Determine the (X, Y) coordinate at the center of the cell enclosing the given text.  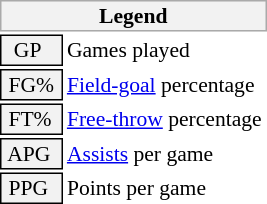
GP (31, 50)
Field-goal percentage (166, 85)
Points per game (166, 188)
Games played (166, 50)
Legend (134, 16)
PPG (31, 188)
FG% (31, 85)
APG (31, 154)
Free-throw percentage (166, 120)
FT% (31, 120)
Assists per game (166, 154)
